Return the (X, Y) coordinate for the center point of the cell that contains the specified text.  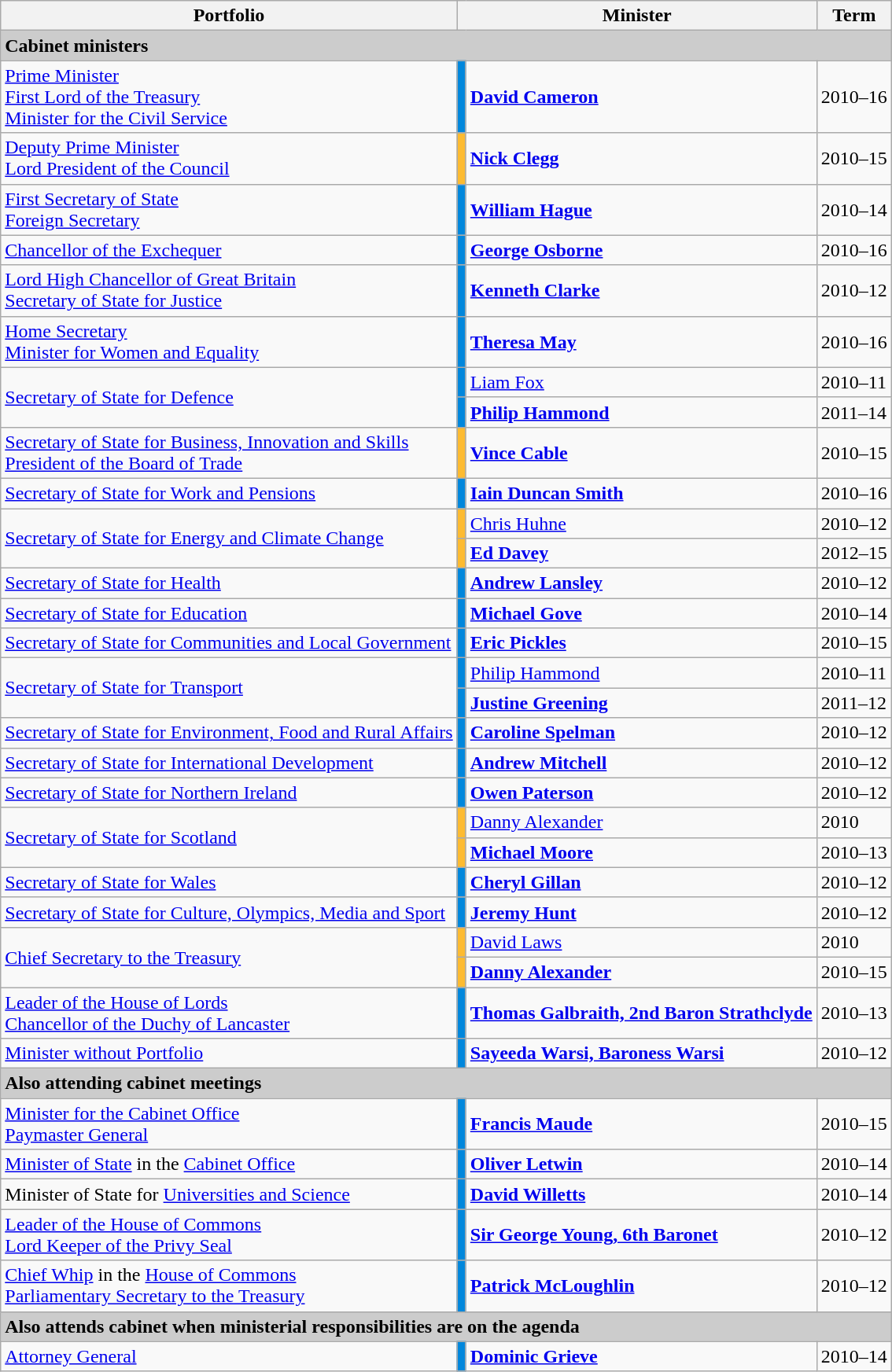
Sayeeda Warsi, Baroness Warsi (641, 1054)
Michael Gove (641, 613)
Secretary of State for Transport (229, 688)
David Laws (641, 942)
Leader of the House of CommonsLord Keeper of the Privy Seal (229, 1234)
Secretary of State for Defence (229, 397)
Minister (637, 16)
George Osborne (641, 250)
Secretary of State for Work and Pensions (229, 493)
Also attends cabinet when ministerial responsibilities are on the agenda (447, 1326)
2011–12 (854, 703)
Nick Clegg (641, 159)
Cabinet ministers (447, 46)
Chief Secretary to the Treasury (229, 957)
Iain Duncan Smith (641, 493)
Andrew Mitchell (641, 763)
Secretary of State for Education (229, 613)
Chancellor of the Exchequer (229, 250)
Also attending cabinet meetings (447, 1083)
Secretary of State for Scotland (229, 837)
Theresa May (641, 341)
Attorney General (229, 1356)
David Cameron (641, 97)
Secretary of State for Communities and Local Government (229, 643)
Secretary of State for Energy and Climate Change (229, 538)
Sir George Young, 6th Baronet (641, 1234)
Oliver Letwin (641, 1164)
Lord High Chancellor of Great BritainSecretary of State for Justice (229, 291)
Kenneth Clarke (641, 291)
Dominic Grieve (641, 1356)
Home SecretaryMinister for Women and Equality (229, 341)
Chris Huhne (641, 523)
Term (854, 16)
Jeremy Hunt (641, 912)
Prime MinisterFirst Lord of the TreasuryMinister for the Civil Service (229, 97)
Patrick McLoughlin (641, 1286)
Minister without Portfolio (229, 1054)
Secretary of State for International Development (229, 763)
Thomas Galbraith, 2nd Baron Strathclyde (641, 1013)
Owen Paterson (641, 793)
William Hague (641, 209)
Deputy Prime MinisterLord President of the Council (229, 159)
Secretary of State for Northern Ireland (229, 793)
Minister for the Cabinet OfficePaymaster General (229, 1124)
Minister of State for Universities and Science (229, 1194)
Secretary of State for Environment, Food and Rural Affairs (229, 733)
Liam Fox (641, 382)
2012–15 (854, 554)
Andrew Lansley (641, 583)
2011–14 (854, 412)
Leader of the House of LordsChancellor of the Duchy of Lancaster (229, 1013)
Michael Moore (641, 852)
Minister of State in the Cabinet Office (229, 1164)
Caroline Spelman (641, 733)
Secretary of State for Wales (229, 882)
Portfolio (229, 16)
Eric Pickles (641, 643)
Vince Cable (641, 453)
David Willetts (641, 1194)
Francis Maude (641, 1124)
Secretary of State for Culture, Olympics, Media and Sport (229, 912)
Secretary of State for Health (229, 583)
Chief Whip in the House of CommonsParliamentary Secretary to the Treasury (229, 1286)
Cheryl Gillan (641, 882)
Secretary of State for Business, Innovation and SkillsPresident of the Board of Trade (229, 453)
Justine Greening (641, 703)
Ed Davey (641, 554)
First Secretary of StateForeign Secretary (229, 209)
